Scan for the cell matching the given text and deliver its [x, y] coordinate at center. 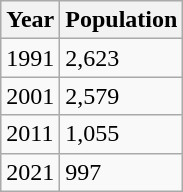
2011 [30, 134]
2021 [30, 172]
Year [30, 20]
Population [122, 20]
2,579 [122, 96]
997 [122, 172]
2,623 [122, 58]
2001 [30, 96]
1991 [30, 58]
1,055 [122, 134]
